Identify which cell holds the provided text, then report its (x, y) central coordinate. 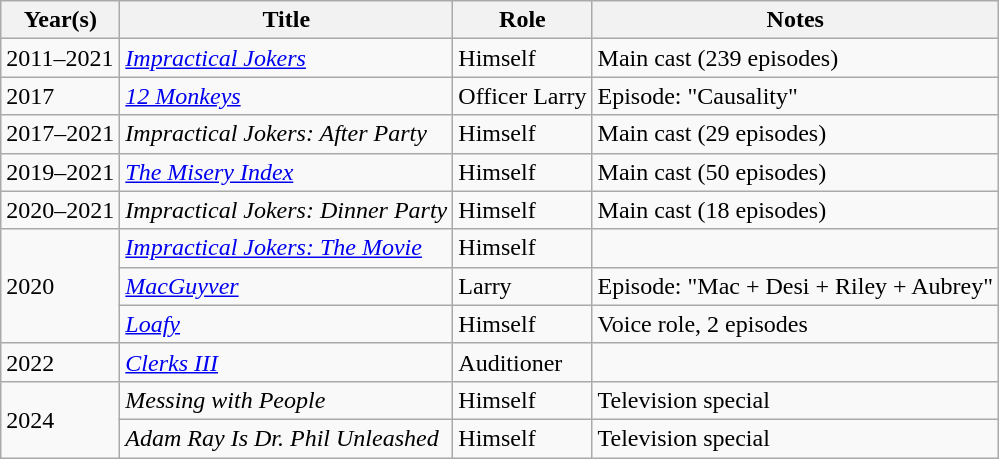
Officer Larry (522, 96)
2019–2021 (60, 172)
2017–2021 (60, 134)
MacGuyver (286, 286)
2020 (60, 286)
Main cast (29 episodes) (796, 134)
Clerks III (286, 362)
Voice role, 2 episodes (796, 324)
Role (522, 20)
Impractical Jokers: Dinner Party (286, 210)
2011–2021 (60, 58)
Auditioner (522, 362)
Main cast (50 episodes) (796, 172)
Impractical Jokers: After Party (286, 134)
Loafy (286, 324)
Episode: "Causality" (796, 96)
Notes (796, 20)
Impractical Jokers (286, 58)
Main cast (18 episodes) (796, 210)
Adam Ray Is Dr. Phil Unleashed (286, 438)
12 Monkeys (286, 96)
2017 (60, 96)
2024 (60, 419)
Messing with People (286, 400)
Year(s) (60, 20)
Title (286, 20)
2020–2021 (60, 210)
Impractical Jokers: The Movie (286, 248)
The Misery Index (286, 172)
Episode: "Mac + Desi + Riley + Aubrey" (796, 286)
2022 (60, 362)
Larry (522, 286)
Main cast (239 episodes) (796, 58)
